Return [x, y] of the center of cell containing provided text 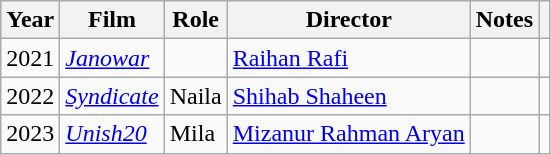
Raihan Rafi [348, 58]
Role [196, 20]
Naila [196, 96]
Notes [504, 20]
Janowar [112, 58]
Shihab Shaheen [348, 96]
Director [348, 20]
2022 [30, 96]
Mizanur Rahman Aryan [348, 134]
Year [30, 20]
2021 [30, 58]
Film [112, 20]
Syndicate [112, 96]
Mila [196, 134]
Unish20 [112, 134]
2023 [30, 134]
